Identify which cell holds the provided text, then report its (x, y) central coordinate. 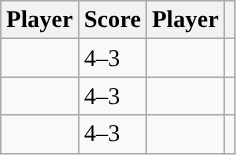
Score (112, 20)
